Output the [X, Y] coordinate of the center of the cell containing the given text.  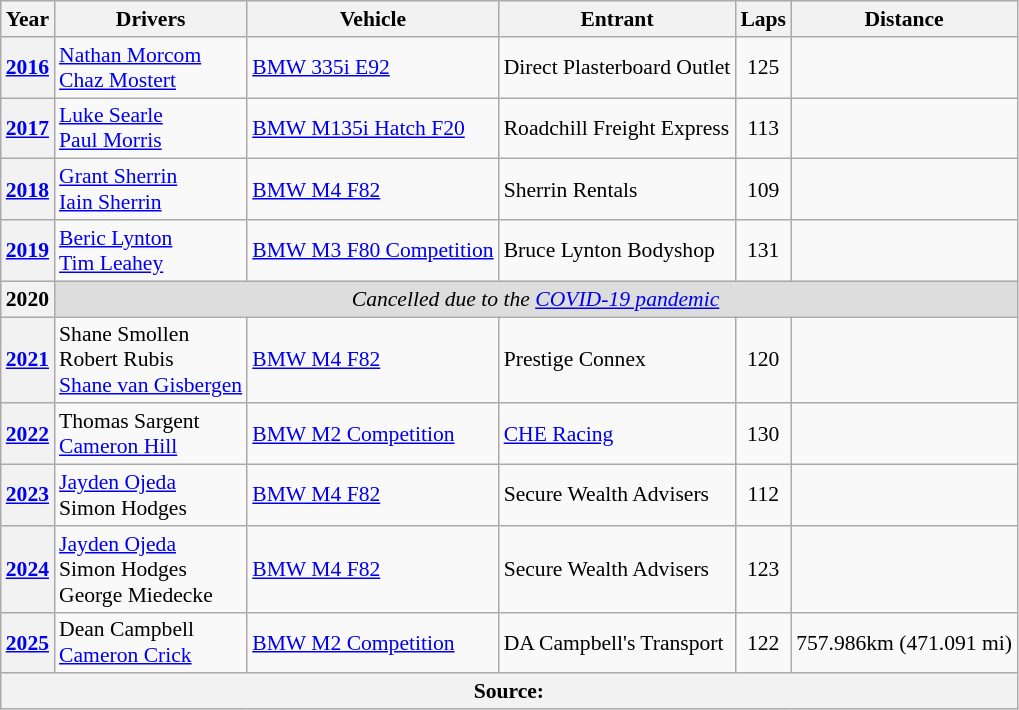
Vehicle [372, 19]
Jayden Ojeda Simon Hodges [150, 496]
Luke Searle Paul Morris [150, 128]
Year [28, 19]
109 [763, 190]
Nathan Morcom Chaz Mostert [150, 68]
Laps [763, 19]
Sherrin Rentals [618, 190]
Entrant [618, 19]
120 [763, 360]
Cancelled due to the COVID-19 pandemic [536, 299]
Shane Smollen Robert Rubis Shane van Gisbergen [150, 360]
Prestige Connex [618, 360]
DA Campbell's Transport [618, 642]
2019 [28, 250]
2025 [28, 642]
BMW 335i E92 [372, 68]
Source: [509, 692]
2021 [28, 360]
130 [763, 434]
Dean Campbell Cameron Crick [150, 642]
757.986km (471.091 mi) [904, 642]
Thomas Sargent Cameron Hill [150, 434]
113 [763, 128]
Drivers [150, 19]
Roadchill Freight Express [618, 128]
Beric Lynton Tim Leahey [150, 250]
2023 [28, 496]
CHE Racing [618, 434]
BMW M3 F80 Competition [372, 250]
Jayden Ojeda Simon Hodges George Miedecke [150, 570]
2024 [28, 570]
122 [763, 642]
Bruce Lynton Bodyshop [618, 250]
2022 [28, 434]
131 [763, 250]
BMW M135i Hatch F20 [372, 128]
125 [763, 68]
Direct Plasterboard Outlet [618, 68]
112 [763, 496]
2016 [28, 68]
2017 [28, 128]
2020 [28, 299]
2018 [28, 190]
123 [763, 570]
Grant Sherrin Iain Sherrin [150, 190]
Distance [904, 19]
